Pinpoint the cell where the given text exists, returning its [X, Y] midpoint coordinate. 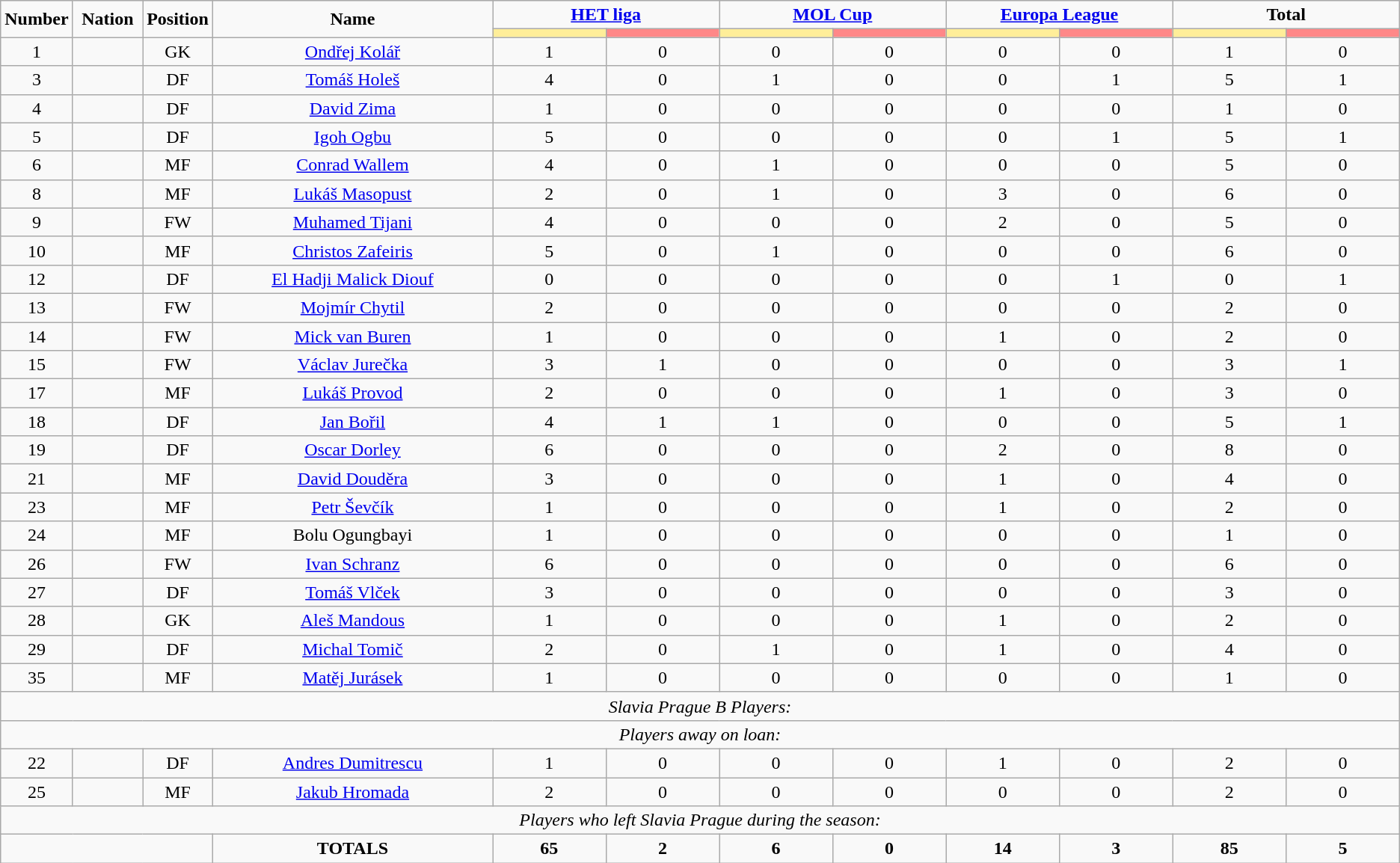
25 [37, 792]
Jan Bořil [352, 422]
Conrad Wallem [352, 165]
Total [1286, 15]
27 [37, 592]
Ivan Schranz [352, 564]
Michal Tomič [352, 649]
David Douděra [352, 479]
15 [37, 365]
Václav Jurečka [352, 365]
Players who left Slavia Prague during the season: [700, 820]
17 [37, 393]
MOL Cup [833, 15]
28 [37, 621]
12 [37, 279]
Number [37, 19]
Name [352, 19]
Players away on loan: [700, 734]
Andres Dumitrescu [352, 763]
Slavia Prague B Players: [700, 706]
Oscar Dorley [352, 450]
Lukáš Provod [352, 393]
10 [37, 251]
El Hadji Malick Diouf [352, 279]
Christos Zafeiris [352, 251]
24 [37, 535]
Igoh Ogbu [352, 137]
18 [37, 422]
TOTALS [352, 849]
Aleš Mandous [352, 621]
Bolu Ogungbayi [352, 535]
19 [37, 450]
Jakub Hromada [352, 792]
65 [549, 849]
Position [178, 19]
85 [1229, 849]
Tomáš Holeš [352, 80]
13 [37, 307]
21 [37, 479]
Mojmír Chytil [352, 307]
Europa League [1059, 15]
26 [37, 564]
Tomáš Vlček [352, 592]
23 [37, 507]
22 [37, 763]
David Zima [352, 108]
Petr Ševčík [352, 507]
Nation [108, 19]
Mick van Buren [352, 336]
Ondřej Kolář [352, 52]
HET liga [606, 15]
Muhamed Tijani [352, 222]
Matěj Jurásek [352, 678]
Lukáš Masopust [352, 194]
9 [37, 222]
29 [37, 649]
35 [37, 678]
